Capture the cell that displays the provided text and extract its (X, Y) central coordinate. 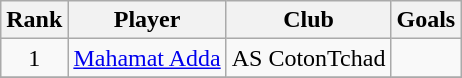
Goals (426, 20)
Mahamat Adda (147, 58)
1 (34, 58)
AS CotonTchad (308, 58)
Club (308, 20)
Player (147, 20)
Rank (34, 20)
